Search for the cell housing the specified text and yield its [x, y] center coordinate. 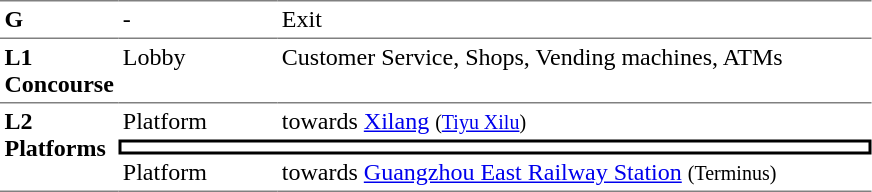
- [198, 19]
Exit [574, 19]
Customer Service, Shops, Vending machines, ATMs [574, 71]
L2Platforms [59, 148]
Lobby [198, 71]
G [59, 19]
towards Xilang (Tiyu Xilu) [574, 122]
towards Guangzhou East Railway Station (Terminus) [574, 173]
L1Concourse [59, 71]
